Determine the (x, y) coordinate at the center of the cell enclosing the given text.  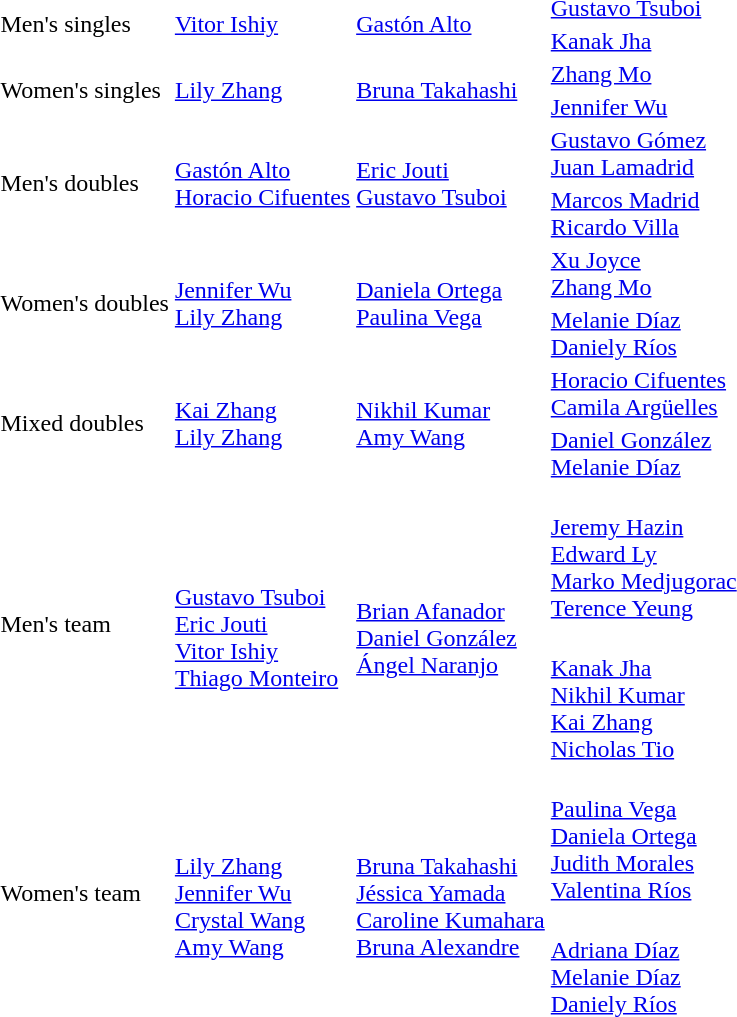
Jennifer Wu Lily Zhang (262, 304)
Gastón Alto Horacio Cifuentes (262, 184)
Daniela Ortega Paulina Vega (451, 304)
Brian AfanadorDaniel GonzálezÁngel Naranjo (451, 624)
Gustavo TsuboiEric JoutiVitor IshiyThiago Monteiro (262, 624)
Eric Jouti Gustavo Tsuboi (451, 184)
Nikhil Kumar Amy Wang (451, 424)
Lily Zhang (262, 90)
Bruna Takahashi (451, 90)
Kai Zhang Lily Zhang (262, 424)
